Identify which cell holds the provided text, then report its (X, Y) central coordinate. 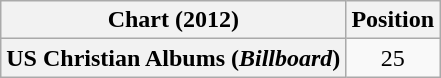
US Christian Albums (Billboard) (174, 58)
25 (393, 58)
Position (393, 20)
Chart (2012) (174, 20)
